Determine the [X, Y] coordinate at the center of the cell enclosing the given text.  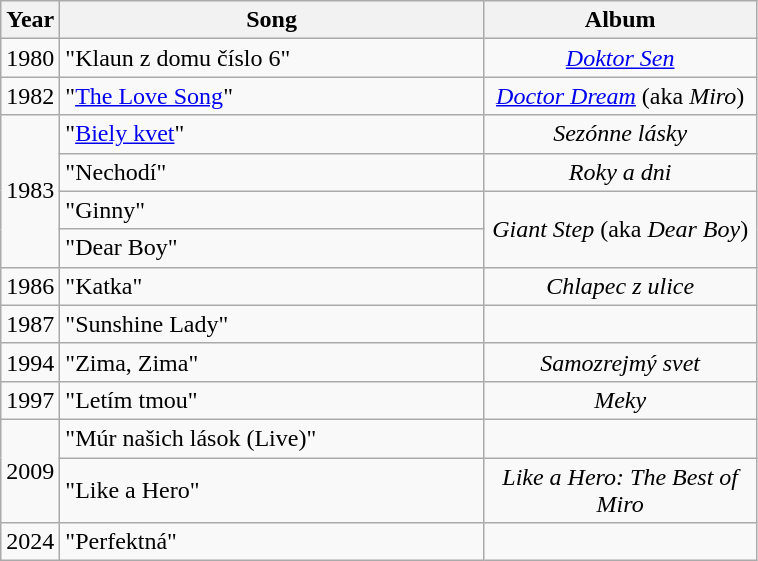
"Like a Hero" [272, 490]
2024 [30, 542]
Album [620, 20]
Roky a dni [620, 172]
"Biely kvet" [272, 134]
Doktor Sen [620, 58]
"Klaun z domu číslo 6" [272, 58]
1997 [30, 400]
1986 [30, 286]
Sezónne lásky [620, 134]
1987 [30, 324]
2009 [30, 470]
Giant Step (aka Dear Boy) [620, 229]
Samozrejmý svet [620, 362]
"The Love Song" [272, 96]
"Perfektná" [272, 542]
"Ginny" [272, 210]
1983 [30, 191]
Doctor Dream (aka Miro) [620, 96]
Chlapec z ulice [620, 286]
"Nechodí" [272, 172]
Year [30, 20]
"Dear Boy" [272, 248]
"Katka" [272, 286]
"Zima, Zima" [272, 362]
Meky [620, 400]
1994 [30, 362]
"Letím tmou" [272, 400]
1982 [30, 96]
"Sunshine Lady" [272, 324]
Song [272, 20]
"Múr našich lások (Live)" [272, 438]
Like a Hero: The Best of Miro [620, 490]
1980 [30, 58]
